Return the [x, y] coordinate for the center point of the cell that contains the specified text.  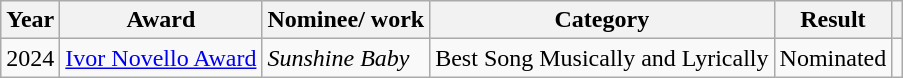
Result [833, 20]
2024 [30, 58]
Year [30, 20]
Nominated [833, 58]
Sunshine Baby [346, 58]
Best Song Musically and Lyrically [602, 58]
Category [602, 20]
Award [161, 20]
Nominee/ work [346, 20]
Ivor Novello Award [161, 58]
